Output the [x, y] coordinate of the center of the cell containing the given text.  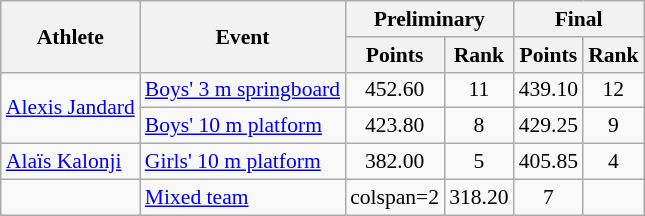
Athlete [70, 36]
5 [478, 162]
Preliminary [430, 19]
Final [579, 19]
423.80 [394, 126]
7 [548, 197]
Alaïs Kalonji [70, 162]
382.00 [394, 162]
Boys' 3 m springboard [242, 90]
12 [614, 90]
colspan=2 [394, 197]
Alexis Jandard [70, 108]
405.85 [548, 162]
4 [614, 162]
8 [478, 126]
Event [242, 36]
9 [614, 126]
452.60 [394, 90]
Girls' 10 m platform [242, 162]
Boys' 10 m platform [242, 126]
318.20 [478, 197]
11 [478, 90]
439.10 [548, 90]
Mixed team [242, 197]
429.25 [548, 126]
